Identify which cell holds the provided text, then report its [X, Y] central coordinate. 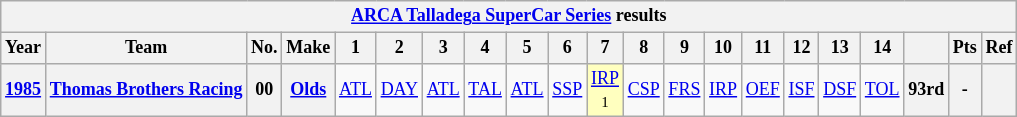
Olds [308, 90]
- [966, 90]
1985 [24, 90]
5 [527, 48]
No. [264, 48]
IRP1 [606, 90]
3 [443, 48]
11 [762, 48]
10 [724, 48]
IRP [724, 90]
OEF [762, 90]
Make [308, 48]
ARCA Talladega SuperCar Series results [509, 16]
12 [802, 48]
13 [840, 48]
CSP [644, 90]
Ref [999, 48]
8 [644, 48]
14 [882, 48]
Thomas Brothers Racing [146, 90]
2 [399, 48]
FRS [684, 90]
DAY [399, 90]
Year [24, 48]
6 [568, 48]
SSP [568, 90]
9 [684, 48]
TAL [485, 90]
1 [356, 48]
93rd [926, 90]
7 [606, 48]
ISF [802, 90]
Team [146, 48]
00 [264, 90]
TOL [882, 90]
DSF [840, 90]
Pts [966, 48]
4 [485, 48]
